Extract the (X, Y) coordinate from the center of the cell holding the provided text.  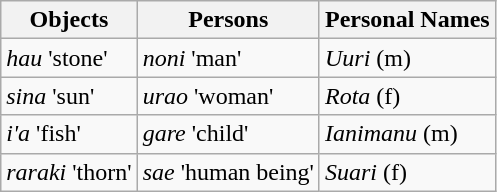
raraki 'thorn' (69, 172)
Personal Names (407, 20)
sina 'sun' (69, 96)
sae 'human being' (228, 172)
noni 'man' (228, 58)
i'a 'fish' (69, 134)
Uuri (m) (407, 58)
Objects (69, 20)
urao 'woman' (228, 96)
Rota (f) (407, 96)
gare 'child' (228, 134)
Suari (f) (407, 172)
hau 'stone' (69, 58)
Persons (228, 20)
Ianimanu (m) (407, 134)
